Locate the cell with the specified text and output its [X, Y] center coordinate. 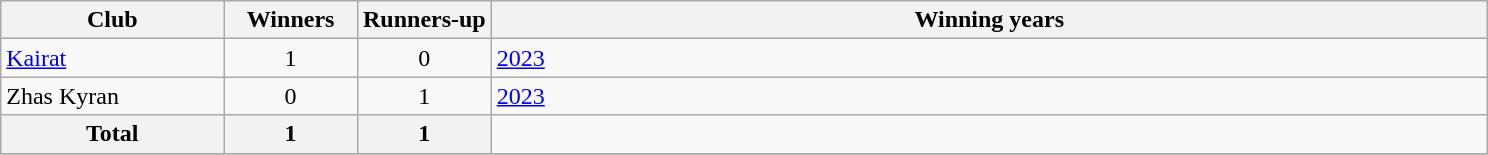
Club [112, 20]
Winners [291, 20]
Runners-up [424, 20]
Kairat [112, 58]
Total [112, 134]
Winning years [989, 20]
Zhas Kyran [112, 96]
